Find where the given text appears and provide that cell's center as (x, y) coordinate. 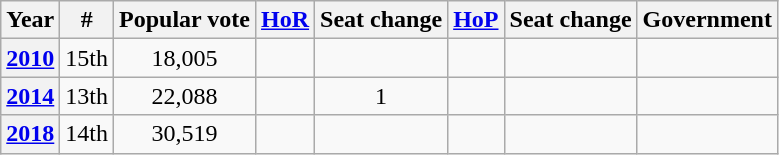
15th (87, 58)
13th (87, 96)
1 (382, 96)
HoR (286, 20)
14th (87, 134)
Year (30, 20)
Popular vote (185, 20)
HoP (476, 20)
18,005 (185, 58)
2018 (30, 134)
Government (707, 20)
2010 (30, 58)
2014 (30, 96)
30,519 (185, 134)
# (87, 20)
22,088 (185, 96)
